Scan for the cell matching the given text and deliver its (X, Y) coordinate at center. 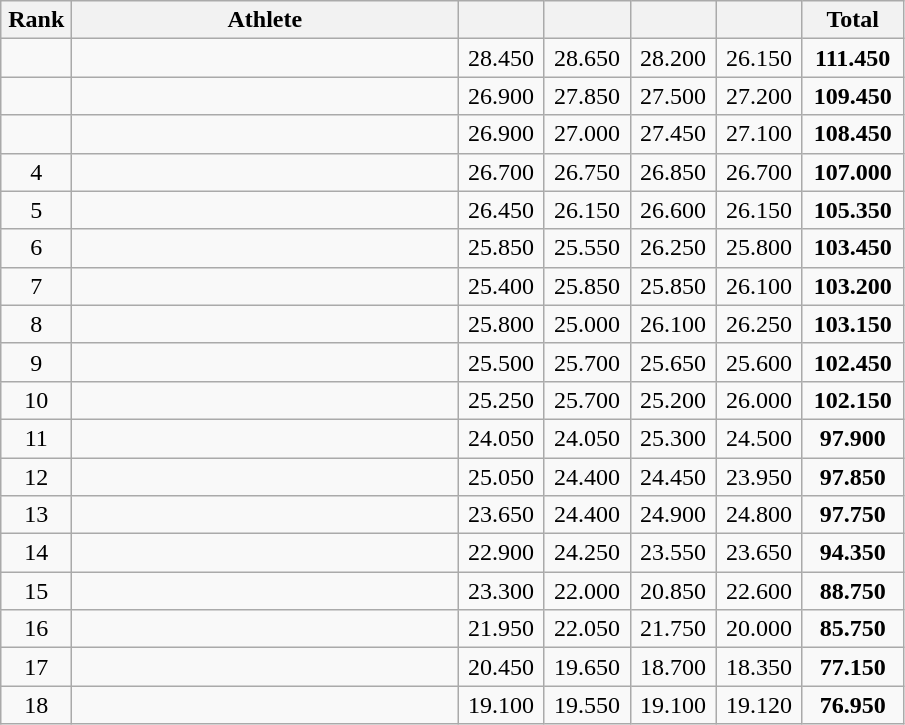
23.300 (501, 591)
19.650 (587, 667)
Rank (36, 20)
27.500 (673, 96)
103.150 (852, 324)
6 (36, 248)
107.000 (852, 172)
26.000 (759, 400)
11 (36, 438)
28.450 (501, 58)
13 (36, 515)
5 (36, 210)
21.950 (501, 629)
12 (36, 477)
103.200 (852, 286)
25.500 (501, 362)
4 (36, 172)
18.350 (759, 667)
18 (36, 705)
26.450 (501, 210)
94.350 (852, 553)
23.950 (759, 477)
20.450 (501, 667)
22.600 (759, 591)
28.200 (673, 58)
97.850 (852, 477)
Total (852, 20)
22.000 (587, 591)
27.850 (587, 96)
97.900 (852, 438)
14 (36, 553)
27.000 (587, 134)
27.200 (759, 96)
9 (36, 362)
24.250 (587, 553)
102.150 (852, 400)
20.850 (673, 591)
103.450 (852, 248)
24.450 (673, 477)
25.050 (501, 477)
26.750 (587, 172)
97.750 (852, 515)
24.800 (759, 515)
25.250 (501, 400)
23.550 (673, 553)
24.500 (759, 438)
76.950 (852, 705)
20.000 (759, 629)
18.700 (673, 667)
10 (36, 400)
25.000 (587, 324)
Athlete (265, 20)
27.450 (673, 134)
22.900 (501, 553)
85.750 (852, 629)
102.450 (852, 362)
8 (36, 324)
109.450 (852, 96)
25.550 (587, 248)
25.200 (673, 400)
25.400 (501, 286)
22.050 (587, 629)
108.450 (852, 134)
24.900 (673, 515)
105.350 (852, 210)
26.850 (673, 172)
25.600 (759, 362)
7 (36, 286)
28.650 (587, 58)
19.550 (587, 705)
27.100 (759, 134)
88.750 (852, 591)
19.120 (759, 705)
77.150 (852, 667)
21.750 (673, 629)
15 (36, 591)
16 (36, 629)
26.600 (673, 210)
25.650 (673, 362)
111.450 (852, 58)
17 (36, 667)
25.300 (673, 438)
